Return the [x, y] coordinate for the center point of the cell that contains the specified text.  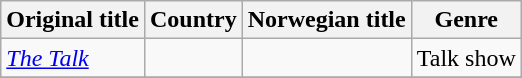
Genre [466, 20]
Country [193, 20]
Norwegian title [326, 20]
Original title [73, 20]
Talk show [466, 58]
The Talk [73, 58]
